Search for the cell housing the specified text and yield its (X, Y) center coordinate. 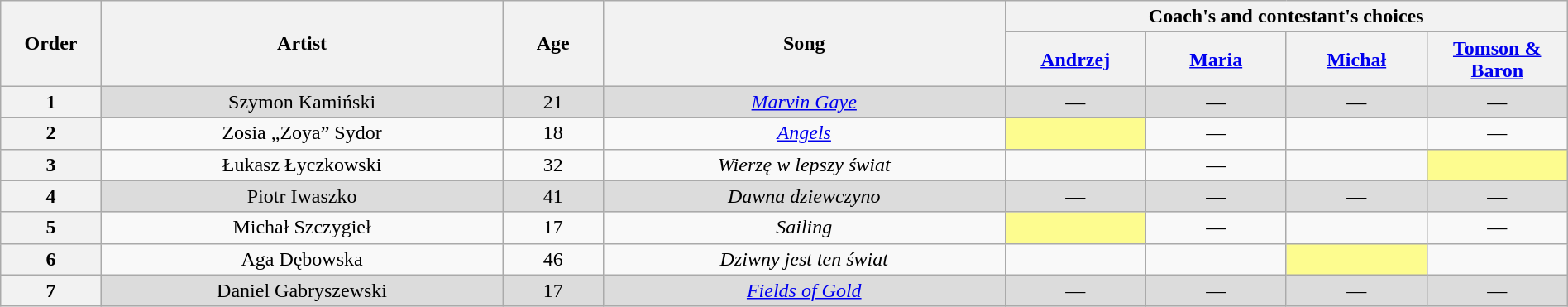
Aga Dębowska (302, 259)
Artist (302, 43)
Age (552, 43)
2 (51, 133)
Andrzej (1075, 60)
Marvin Gaye (804, 102)
Sailing (804, 228)
Daniel Gabryszewski (302, 290)
Tomson & Baron (1497, 60)
Łukasz Łyczkowski (302, 165)
41 (552, 196)
Michał Szczygieł (302, 228)
Angels (804, 133)
Michał (1356, 60)
5 (51, 228)
Maria (1216, 60)
Zosia „Zoya” Sydor (302, 133)
21 (552, 102)
Order (51, 43)
Coach's and contestant's choices (1286, 17)
Szymon Kamiński (302, 102)
Dziwny jest ten świat (804, 259)
3 (51, 165)
Dawna dziewczyno (804, 196)
32 (552, 165)
Piotr Iwaszko (302, 196)
6 (51, 259)
Wierzę w lepszy świat (804, 165)
Song (804, 43)
18 (552, 133)
Fields of Gold (804, 290)
4 (51, 196)
46 (552, 259)
1 (51, 102)
7 (51, 290)
